Provide the (x, y) coordinate of the cell's center where the given text is located.  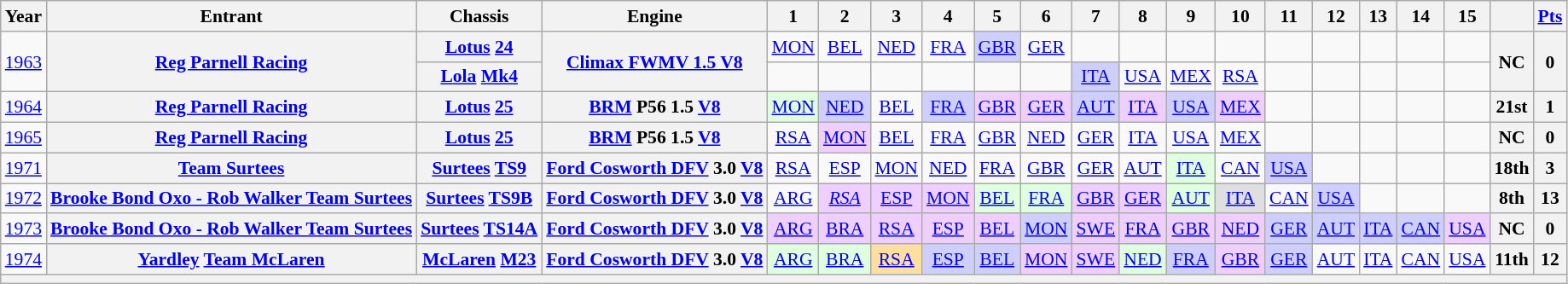
14 (1421, 16)
1965 (24, 138)
1972 (24, 199)
6 (1046, 16)
Climax FWMV 1.5 V8 (654, 61)
8th (1512, 199)
2 (845, 16)
18th (1512, 168)
21st (1512, 107)
Pts (1549, 16)
McLaren M23 (479, 259)
1963 (24, 61)
Lotus 24 (479, 47)
Surtees TS9 (479, 168)
10 (1240, 16)
11th (1512, 259)
Surtees TS9B (479, 199)
Surtees TS14A (479, 229)
8 (1142, 16)
1974 (24, 259)
1973 (24, 229)
7 (1096, 16)
Lola Mk4 (479, 77)
Chassis (479, 16)
5 (998, 16)
9 (1191, 16)
Team Surtees (231, 168)
15 (1467, 16)
4 (949, 16)
Entrant (231, 16)
Year (24, 16)
Engine (654, 16)
Yardley Team McLaren (231, 259)
1971 (24, 168)
1964 (24, 107)
11 (1289, 16)
